From the cell containing the given text, extract its center point as (X, Y) coordinate. 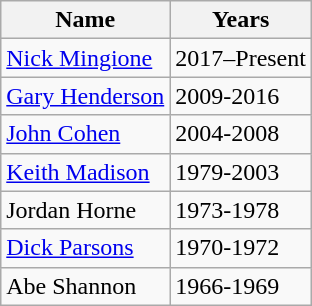
Years (241, 20)
Gary Henderson (86, 96)
Dick Parsons (86, 248)
Abe Shannon (86, 286)
Keith Madison (86, 172)
2009-2016 (241, 96)
Name (86, 20)
1970-1972 (241, 248)
Nick Mingione (86, 58)
1966-1969 (241, 286)
1979-2003 (241, 172)
1973-1978 (241, 210)
2004-2008 (241, 134)
Jordan Horne (86, 210)
2017–Present (241, 58)
John Cohen (86, 134)
